From the cell containing the given text, extract its center point as [x, y] coordinate. 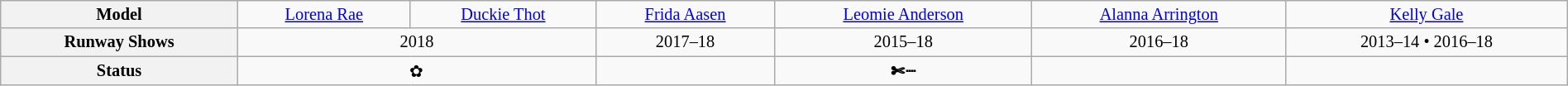
2016–18 [1159, 42]
Runway Shows [119, 42]
✿ [417, 71]
Lorena Rae [324, 14]
2013–14 • 2016–18 [1427, 42]
Model [119, 14]
2018 [417, 42]
✄┈ [903, 71]
2015–18 [903, 42]
2017–18 [686, 42]
Frida Aasen [686, 14]
Status [119, 71]
Alanna Arrington [1159, 14]
Duckie Thot [503, 14]
Kelly Gale [1427, 14]
Leomie Anderson [903, 14]
